Determine the [x, y] coordinate at the center of the cell enclosing the given text.  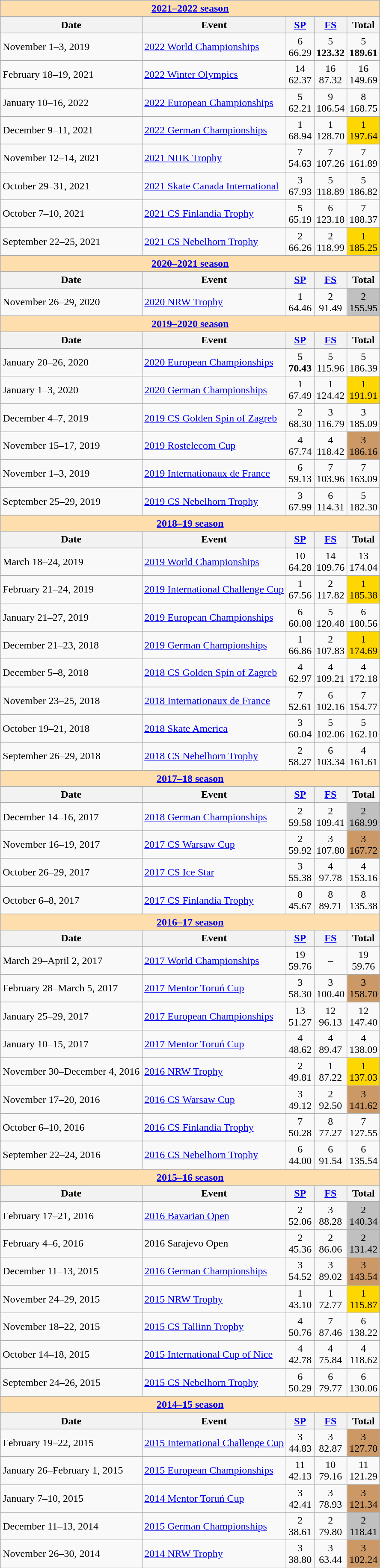
13 51.27 [300, 1016]
2 155.95 [364, 302]
2 38.61 [300, 1526]
2016 CS Nebelhorn Trophy [214, 1155]
2 117.82 [330, 589]
6 66.29 [300, 47]
January 26–February 1, 2015 [71, 1471]
October 14–18, 2015 [71, 1354]
6 79.77 [330, 1382]
3 67.99 [300, 501]
1 197.64 [364, 130]
2 131.42 [364, 1243]
2014 Mentor Toruń Cup [214, 1498]
2018 Internationaux de France [214, 700]
3 89.02 [330, 1271]
2021 Skate Canada International [214, 186]
2 59.92 [300, 845]
5 65.19 [300, 214]
8 135.38 [364, 900]
7 127.55 [364, 1128]
5 162.10 [364, 728]
December 14–16, 2017 [71, 816]
February 21–24, 2019 [71, 589]
2 52.06 [300, 1216]
4 118.42 [330, 445]
2015 NRW Trophy [214, 1299]
2 168.99 [364, 816]
2 49.81 [300, 1071]
2016 Bavarian Open [214, 1216]
December 9–11, 2021 [71, 130]
6 138.22 [364, 1327]
1 124.42 [330, 390]
February 17–21, 2016 [71, 1216]
3 82.87 [330, 1442]
2 79.80 [330, 1526]
3 116.79 [330, 418]
2021 CS Nebelhorn Trophy [214, 241]
2018 German Championships [214, 816]
5 189.61 [364, 47]
1 128.70 [330, 130]
February 18–19, 2021 [71, 74]
12 147.40 [364, 1016]
2 92.50 [330, 1099]
6 180.56 [364, 617]
2018–19 season [190, 523]
2016 CS Finlandia Trophy [214, 1128]
2014–15 season [190, 1404]
1 87.22 [330, 1071]
November 26–30, 2014 [71, 1554]
5 70.43 [300, 363]
4 62.97 [300, 673]
November 15–17, 2019 [71, 445]
2015 CS Tallinn Trophy [214, 1327]
5 62.21 [300, 103]
5 182.30 [364, 501]
January 10–16, 2022 [71, 103]
March 29–April 2, 2017 [71, 960]
2 86.06 [330, 1243]
2 140.34 [364, 1216]
2022 European Championships [214, 103]
October 6–10, 2016 [71, 1128]
6 135.54 [364, 1155]
6 103.34 [330, 757]
3 186.16 [364, 445]
2022 World Championships [214, 47]
4 50.76 [300, 1327]
7 54.63 [300, 158]
2019 CS Golden Spin of Zagreb [214, 418]
8 45.67 [300, 900]
1 174.69 [364, 645]
December 11–13, 2015 [71, 1271]
2022 Winter Olympics [214, 74]
1 137.03 [364, 1071]
3 121.34 [364, 1498]
1 66.86 [300, 645]
2019 European Championships [214, 617]
6 59.13 [300, 474]
October 7–10, 2021 [71, 214]
2019 CS Nebelhorn Trophy [214, 501]
7 154.77 [364, 700]
1 64.46 [300, 302]
February 19–22, 2015 [71, 1442]
1 191.91 [364, 390]
January 7–10, 2015 [71, 1498]
3 127.70 [364, 1442]
4 161.61 [364, 757]
2019 International Challenge Cup [214, 589]
3 158.70 [364, 988]
7 52.61 [300, 700]
4 153.16 [364, 872]
2019 German Championships [214, 645]
3 60.04 [300, 728]
2015–16 season [190, 1177]
November 16–19, 2017 [71, 845]
14 109.76 [330, 562]
2017 European Championships [214, 1016]
6 130.06 [364, 1382]
2021 CS Finlandia Trophy [214, 214]
2019–2020 season [190, 324]
2020 German Championships [214, 390]
13 174.04 [364, 562]
4 67.74 [300, 445]
6 50.29 [300, 1382]
2016 NRW Trophy [214, 1071]
1 185.38 [364, 589]
2015 CS Nebelhorn Trophy [214, 1382]
2020 NRW Trophy [214, 302]
January 20–26, 2020 [71, 363]
September 22–25, 2021 [71, 241]
2022 German Championships [214, 130]
1 67.56 [300, 589]
February 28–March 5, 2017 [71, 988]
10 79.16 [330, 1471]
7 103.96 [330, 474]
8 168.75 [364, 103]
6 102.16 [330, 700]
2 58.27 [300, 757]
4 118.62 [364, 1354]
3 54.52 [300, 1271]
6 123.18 [330, 214]
2018 Skate America [214, 728]
September 26–29, 2018 [71, 757]
November 30–December 4, 2016 [71, 1071]
2017 World Championships [214, 960]
3 42.41 [300, 1498]
12 96.13 [330, 1016]
3 107.80 [330, 845]
September 24–26, 2015 [71, 1382]
2015 International Challenge Cup [214, 1442]
16 87.32 [330, 74]
8 77.27 [330, 1128]
2020–2021 season [190, 263]
2019 Rostelecom Cup [214, 445]
2015 International Cup of Nice [214, 1354]
January 10–15, 2017 [71, 1044]
3 100.40 [330, 988]
November 12–14, 2021 [71, 158]
2 91.49 [330, 302]
2 45.36 [300, 1243]
4 109.21 [330, 673]
4 75.84 [330, 1354]
January 21–27, 2019 [71, 617]
7 50.28 [300, 1128]
2019 World Championships [214, 562]
– [330, 960]
2015 European Championships [214, 1471]
November 18–22, 2015 [71, 1327]
2016 German Championships [214, 1271]
9 106.54 [330, 103]
March 18–24, 2019 [71, 562]
4 97.78 [330, 872]
3 88.28 [330, 1216]
2017 CS Ice Star [214, 872]
3 58.30 [300, 988]
November 24–29, 2015 [71, 1299]
3 141.62 [364, 1099]
11 42.13 [300, 1471]
December 21–23, 2018 [71, 645]
September 25–29, 2019 [71, 501]
2 109.41 [330, 816]
10 64.28 [300, 562]
3 44.83 [300, 1442]
2020 European Championships [214, 363]
4 89.47 [330, 1044]
2 107.83 [330, 645]
5 186.82 [364, 186]
October 26–29, 2017 [71, 872]
7 163.09 [364, 474]
2016 CS Warsaw Cup [214, 1099]
2017 CS Finlandia Trophy [214, 900]
3 185.09 [364, 418]
January 25–29, 2017 [71, 1016]
5 120.48 [330, 617]
3 78.93 [330, 1498]
2 118.99 [330, 241]
3 38.80 [300, 1554]
7 161.89 [364, 158]
3 55.38 [300, 872]
December 4–7, 2019 [71, 418]
6 60.08 [300, 617]
1 43.10 [300, 1299]
November 17–20, 2016 [71, 1099]
3 67.93 [300, 186]
November 23–25, 2018 [71, 700]
11 121.29 [364, 1471]
7 87.46 [330, 1327]
February 4–6, 2016 [71, 1243]
2 68.30 [300, 418]
2016–17 season [190, 922]
14 62.37 [300, 74]
December 11–13, 2014 [71, 1526]
1 185.25 [364, 241]
1 115.87 [364, 1299]
6 44.00 [300, 1155]
6 91.54 [330, 1155]
5 186.39 [364, 363]
2018 CS Nebelhorn Trophy [214, 757]
3 167.72 [364, 845]
4 138.09 [364, 1044]
December 5–8, 2018 [71, 673]
4 172.18 [364, 673]
2017–18 season [190, 778]
3 63.44 [330, 1554]
2 59.58 [300, 816]
4 48.62 [300, 1044]
7 188.37 [364, 214]
1 72.77 [330, 1299]
October 19–21, 2018 [71, 728]
4 42.78 [300, 1354]
5 118.89 [330, 186]
3 143.54 [364, 1271]
2014 NRW Trophy [214, 1554]
5 102.06 [330, 728]
October 6–8, 2017 [71, 900]
3 49.12 [300, 1099]
5 115.96 [330, 363]
1 68.94 [300, 130]
6 114.31 [330, 501]
January 1–3, 2020 [71, 390]
2018 CS Golden Spin of Zagreb [214, 673]
2015 German Championships [214, 1526]
2 118.41 [364, 1526]
2019 Internationaux de France [214, 474]
2017 CS Warsaw Cup [214, 845]
1 67.49 [300, 390]
October 29–31, 2021 [71, 186]
3 102.24 [364, 1554]
5 123.32 [330, 47]
7 107.26 [330, 158]
2016 Sarajevo Open [214, 1243]
2021 NHK Trophy [214, 158]
2 66.26 [300, 241]
November 26–29, 2020 [71, 302]
2021–2022 season [190, 9]
8 89.71 [330, 900]
September 22–24, 2016 [71, 1155]
16 149.69 [364, 74]
